Identify which cell holds the provided text, then report its [X, Y] central coordinate. 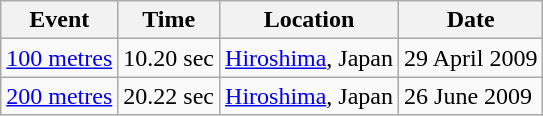
Event [60, 20]
Location [310, 20]
Date [471, 20]
26 June 2009 [471, 96]
100 metres [60, 58]
10.20 sec [169, 58]
20.22 sec [169, 96]
Time [169, 20]
29 April 2009 [471, 58]
200 metres [60, 96]
